Detect which cell encompasses the target text, then output its (x, y) center coordinate. 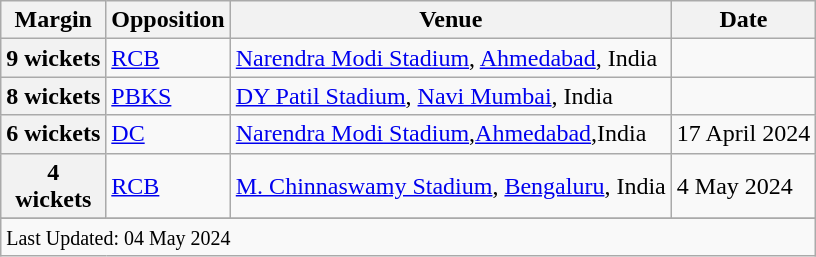
6 wickets (54, 134)
PBKS (168, 96)
8 wickets (54, 96)
4wickets (54, 186)
Margin (54, 20)
Venue (450, 20)
Opposition (168, 20)
17 April 2024 (743, 134)
DC (168, 134)
9 wickets (54, 58)
4 May 2024 (743, 186)
Last Updated: 04 May 2024 (408, 237)
Date (743, 20)
Narendra Modi Stadium, Ahmedabad, India (450, 58)
DY Patil Stadium, Navi Mumbai, India (450, 96)
Narendra Modi Stadium,Ahmedabad,India (450, 134)
M. Chinnaswamy Stadium, Bengaluru, India (450, 186)
